Determine the (X, Y) coordinate at the center of the cell enclosing the given text.  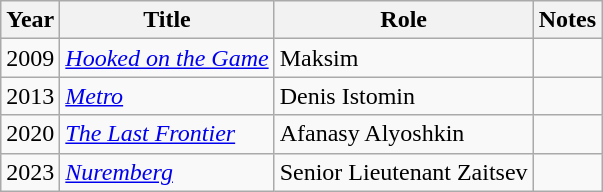
Role (404, 20)
Title (167, 20)
The Last Frontier (167, 134)
Senior Lieutenant Zaitsev (404, 172)
Hooked on the Game (167, 58)
Year (30, 20)
Metro (167, 96)
2009 (30, 58)
Maksim (404, 58)
Nuremberg (167, 172)
2020 (30, 134)
Notes (567, 20)
Denis Istomin (404, 96)
2023 (30, 172)
Afanasy Alyoshkin (404, 134)
2013 (30, 96)
